For the text-containing cell, return its midpoint in [X, Y] coordinate format. 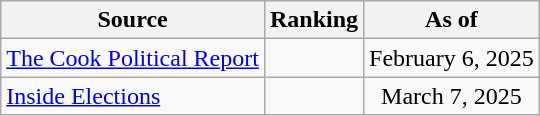
Source [133, 20]
The Cook Political Report [133, 58]
February 6, 2025 [452, 58]
March 7, 2025 [452, 96]
Inside Elections [133, 96]
As of [452, 20]
Ranking [314, 20]
